Scan for the cell matching the given text and deliver its [x, y] coordinate at center. 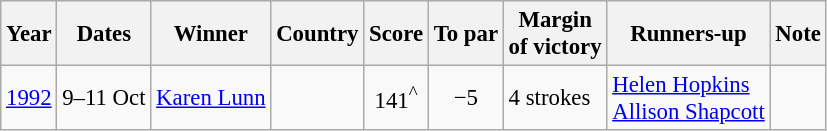
Marginof victory [555, 34]
To par [466, 34]
Score [396, 34]
141^ [396, 98]
−5 [466, 98]
Dates [104, 34]
1992 [29, 98]
Helen Hopkins Allison Shapcott [688, 98]
Winner [211, 34]
Runners-up [688, 34]
Country [318, 34]
Karen Lunn [211, 98]
9–11 Oct [104, 98]
Note [798, 34]
4 strokes [555, 98]
Year [29, 34]
